Extract the [X, Y] coordinate from the center of the cell holding the provided text.  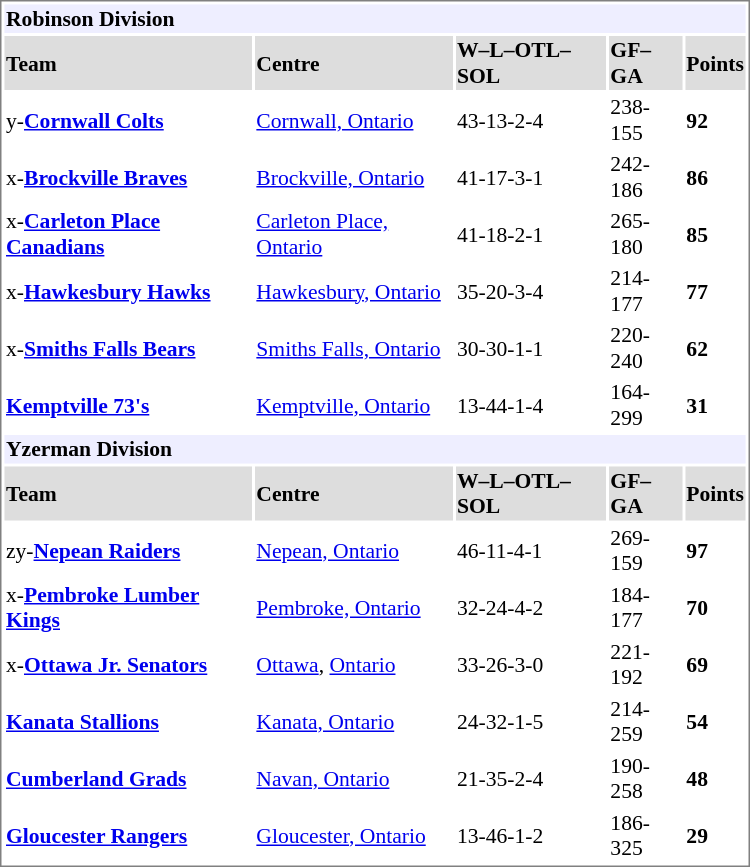
13-44-1-4 [530, 405]
24-32-1-5 [530, 721]
77 [716, 291]
zy-Nepean Raiders [128, 551]
97 [716, 551]
265-180 [646, 234]
242-186 [646, 177]
x-Brockville Braves [128, 177]
32-24-4-2 [530, 607]
184-177 [646, 607]
69 [716, 665]
Cumberland Grads [128, 779]
31 [716, 405]
Kanata Stallions [128, 721]
29 [716, 835]
54 [716, 721]
x-Smiths Falls Bears [128, 348]
164-299 [646, 405]
21-35-2-4 [530, 779]
Hawkesbury, Ontario [354, 291]
Yzerman Division [374, 449]
85 [716, 234]
269-159 [646, 551]
35-20-3-4 [530, 291]
x-Carleton Place Canadians [128, 234]
Brockville, Ontario [354, 177]
86 [716, 177]
214-259 [646, 721]
238-155 [646, 120]
92 [716, 120]
y-Cornwall Colts [128, 120]
33-26-3-0 [530, 665]
Navan, Ontario [354, 779]
48 [716, 779]
Robinson Division [374, 18]
Gloucester, Ontario [354, 835]
Cornwall, Ontario [354, 120]
Ottawa, Ontario [354, 665]
186-325 [646, 835]
13-46-1-2 [530, 835]
221-192 [646, 665]
41-18-2-1 [530, 234]
41-17-3-1 [530, 177]
Carleton Place, Ontario [354, 234]
x-Pembroke Lumber Kings [128, 607]
Gloucester Rangers [128, 835]
Kemptville, Ontario [354, 405]
Nepean, Ontario [354, 551]
220-240 [646, 348]
62 [716, 348]
Kanata, Ontario [354, 721]
70 [716, 607]
46-11-4-1 [530, 551]
x-Ottawa Jr. Senators [128, 665]
Smiths Falls, Ontario [354, 348]
214-177 [646, 291]
30-30-1-1 [530, 348]
Pembroke, Ontario [354, 607]
Kemptville 73's [128, 405]
43-13-2-4 [530, 120]
x-Hawkesbury Hawks [128, 291]
190-258 [646, 779]
